Scan for the cell matching the given text and deliver its (X, Y) coordinate at center. 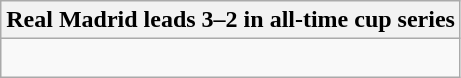
Real Madrid leads 3–2 in all-time cup series (231, 20)
